Detect which cell encompasses the target text, then output its (x, y) center coordinate. 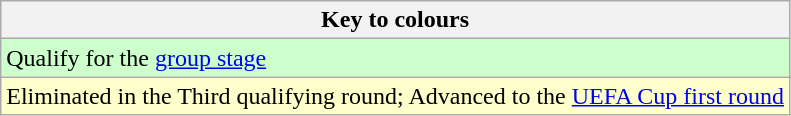
Key to colours (396, 20)
Eliminated in the Third qualifying round; Advanced to the UEFA Cup first round (396, 96)
Qualify for the group stage (396, 58)
